Provide the (x, y) coordinate of the cell's center where the given text is located.  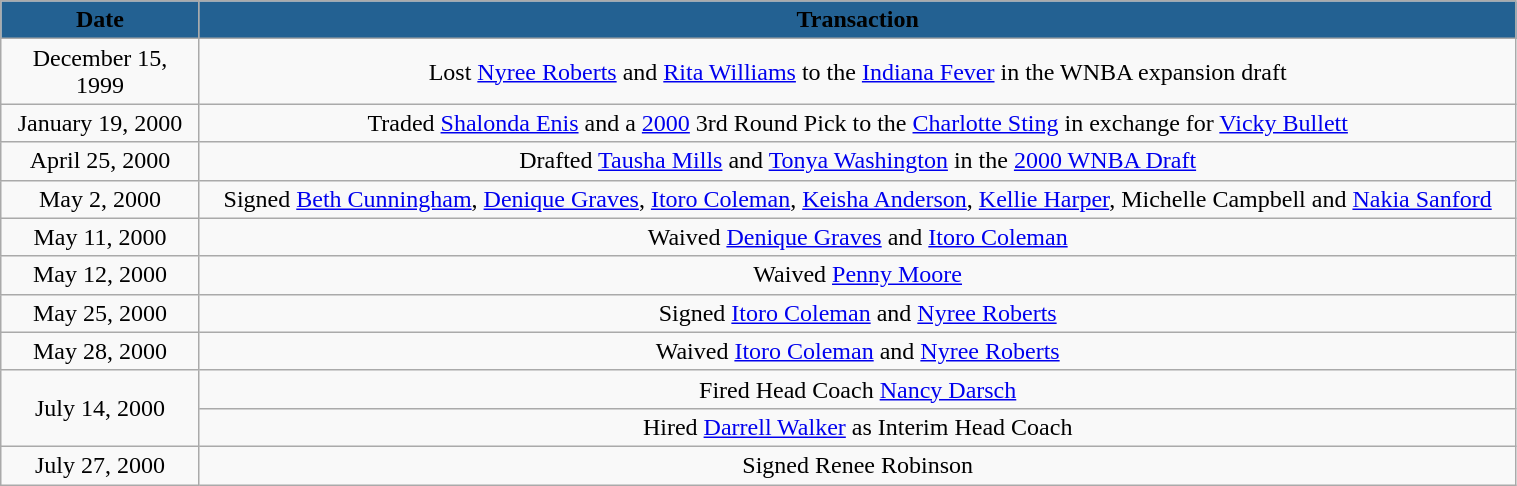
December 15, 1999 (100, 72)
Date (100, 20)
May 25, 2000 (100, 313)
Drafted Tausha Mills and Tonya Washington in the 2000 WNBA Draft (858, 161)
Signed Itoro Coleman and Nyree Roberts (858, 313)
July 14, 2000 (100, 408)
Traded Shalonda Enis and a 2000 3rd Round Pick to the Charlotte Sting in exchange for Vicky Bullett (858, 123)
May 2, 2000 (100, 199)
Waived Denique Graves and Itoro Coleman (858, 237)
Hired Darrell Walker as Interim Head Coach (858, 427)
Waived Itoro Coleman and Nyree Roberts (858, 351)
April 25, 2000 (100, 161)
January 19, 2000 (100, 123)
Waived Penny Moore (858, 275)
May 28, 2000 (100, 351)
Lost Nyree Roberts and Rita Williams to the Indiana Fever in the WNBA expansion draft (858, 72)
Signed Beth Cunningham, Denique Graves, Itoro Coleman, Keisha Anderson, Kellie Harper, Michelle Campbell and Nakia Sanford (858, 199)
Signed Renee Robinson (858, 465)
Transaction (858, 20)
Fired Head Coach Nancy Darsch (858, 389)
May 12, 2000 (100, 275)
May 11, 2000 (100, 237)
July 27, 2000 (100, 465)
